Detect which cell encompasses the target text, then output its [X, Y] center coordinate. 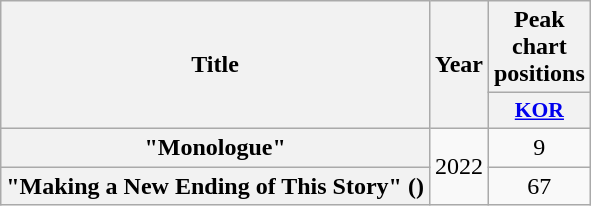
"Monologue" [216, 147]
Title [216, 65]
Year [458, 65]
67 [539, 185]
9 [539, 147]
Peak chart positions [539, 47]
2022 [458, 166]
KOR [539, 111]
"Making a New Ending of This Story" () [216, 185]
